Detect which cell encompasses the target text, then output its (x, y) center coordinate. 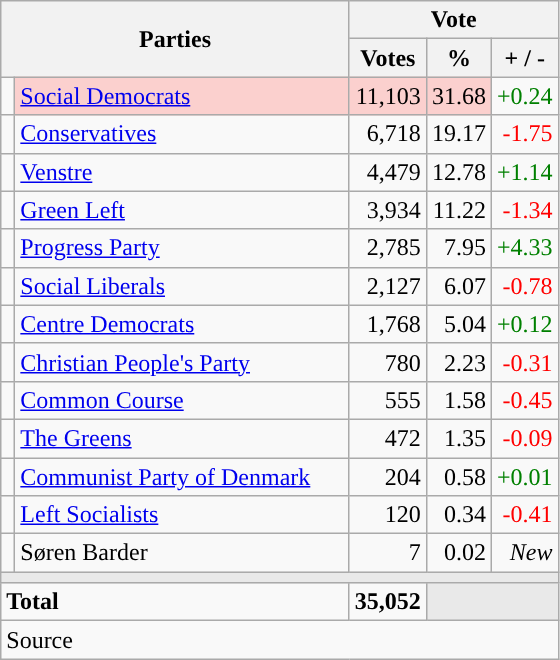
472 (388, 438)
7 (388, 553)
5.04 (458, 324)
Christian People's Party (182, 362)
3,934 (388, 210)
+4.33 (524, 248)
Søren Barder (182, 553)
Left Socialists (182, 515)
1.58 (458, 400)
-0.31 (524, 362)
4,479 (388, 172)
Progress Party (182, 248)
Centre Democrats (182, 324)
0.58 (458, 477)
555 (388, 400)
Total (176, 602)
Source (280, 640)
780 (388, 362)
0.02 (458, 553)
Green Left (182, 210)
6.07 (458, 286)
6,718 (388, 134)
% (458, 58)
-0.45 (524, 400)
+0.24 (524, 96)
Parties (176, 39)
2,127 (388, 286)
New (524, 553)
+0.12 (524, 324)
Common Course (182, 400)
+1.14 (524, 172)
The Greens (182, 438)
35,052 (388, 602)
12.78 (458, 172)
7.95 (458, 248)
-0.41 (524, 515)
11.22 (458, 210)
2,785 (388, 248)
Vote (454, 20)
-0.78 (524, 286)
Votes (388, 58)
2.23 (458, 362)
Social Liberals (182, 286)
Venstre (182, 172)
-1.34 (524, 210)
Communist Party of Denmark (182, 477)
204 (388, 477)
+0.01 (524, 477)
Social Democrats (182, 96)
+ / - (524, 58)
11,103 (388, 96)
120 (388, 515)
1.35 (458, 438)
Conservatives (182, 134)
31.68 (458, 96)
1,768 (388, 324)
0.34 (458, 515)
-1.75 (524, 134)
-0.09 (524, 438)
19.17 (458, 134)
